Detect which cell encompasses the target text, then output its [x, y] center coordinate. 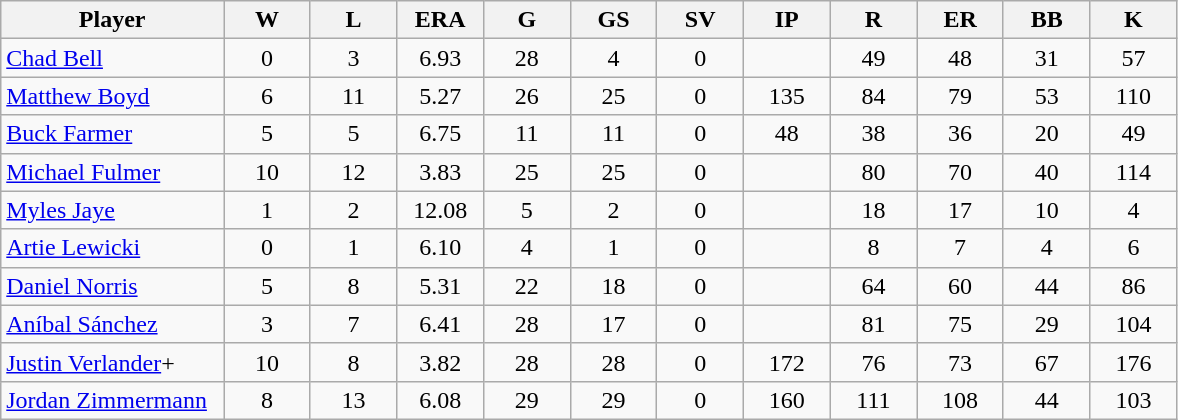
76 [874, 362]
111 [874, 400]
3.82 [440, 362]
3.83 [440, 172]
79 [960, 96]
W [268, 20]
Michael Fulmer [112, 172]
31 [1046, 58]
73 [960, 362]
Chad Bell [112, 58]
SV [700, 20]
110 [1134, 96]
Buck Farmer [112, 134]
5.27 [440, 96]
6.75 [440, 134]
40 [1046, 172]
36 [960, 134]
20 [1046, 134]
114 [1134, 172]
12.08 [440, 210]
53 [1046, 96]
ER [960, 20]
Matthew Boyd [112, 96]
Artie Lewicki [112, 248]
80 [874, 172]
160 [786, 400]
Jordan Zimmermann [112, 400]
176 [1134, 362]
172 [786, 362]
6.41 [440, 324]
K [1134, 20]
75 [960, 324]
5.31 [440, 286]
26 [528, 96]
64 [874, 286]
6.93 [440, 58]
135 [786, 96]
84 [874, 96]
104 [1134, 324]
GS [614, 20]
ERA [440, 20]
57 [1134, 58]
60 [960, 286]
G [528, 20]
Daniel Norris [112, 286]
Myles Jaye [112, 210]
38 [874, 134]
IP [786, 20]
13 [354, 400]
BB [1046, 20]
70 [960, 172]
67 [1046, 362]
Justin Verlander+ [112, 362]
R [874, 20]
6.10 [440, 248]
81 [874, 324]
Player [112, 20]
Aníbal Sánchez [112, 324]
6.08 [440, 400]
L [354, 20]
103 [1134, 400]
22 [528, 286]
108 [960, 400]
86 [1134, 286]
12 [354, 172]
